Return the [x, y] coordinate for the center point of the cell that contains the specified text.  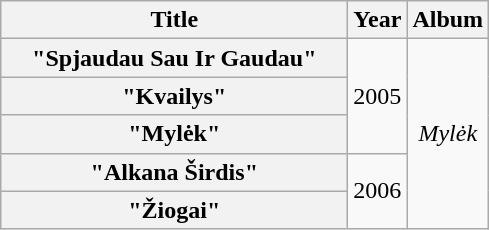
Mylėk [448, 134]
Title [174, 20]
2005 [378, 96]
"Žiogai" [174, 210]
Album [448, 20]
2006 [378, 191]
"Kvailys" [174, 96]
Year [378, 20]
"Alkana Širdis" [174, 172]
"Mylėk" [174, 134]
"Spjaudau Sau Ir Gaudau" [174, 58]
